Pinpoint the cell where the given text exists, returning its [x, y] midpoint coordinate. 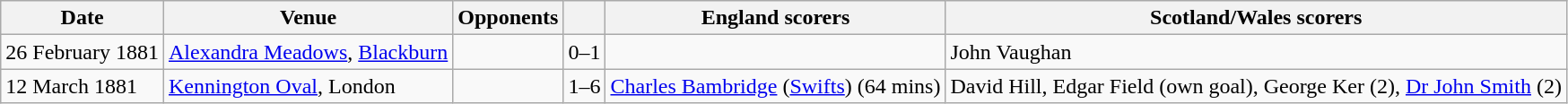
John Vaughan [1256, 52]
Kennington Oval, London [308, 86]
0–1 [585, 52]
12 March 1881 [83, 86]
26 February 1881 [83, 52]
England scorers [775, 18]
Venue [308, 18]
Opponents [508, 18]
Alexandra Meadows, Blackburn [308, 52]
Scotland/Wales scorers [1256, 18]
1–6 [585, 86]
Date [83, 18]
Charles Bambridge (Swifts) (64 mins) [775, 86]
David Hill, Edgar Field (own goal), George Ker (2), Dr John Smith (2) [1256, 86]
